For the text-containing cell, return its midpoint in (x, y) coordinate format. 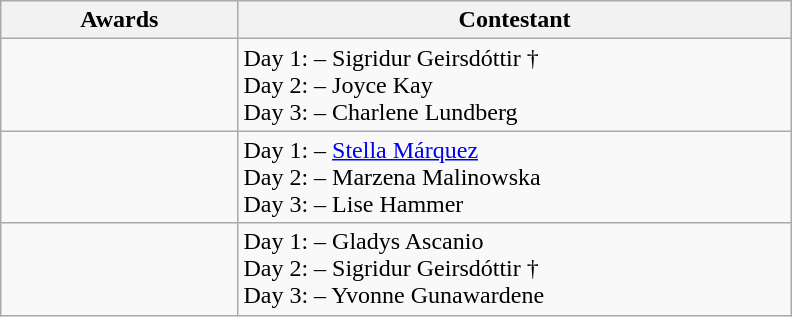
Day 1: – Stella MárquezDay 2: – Marzena MalinowskaDay 3: – Lise Hammer (514, 177)
Day 1: – Gladys AscanioDay 2: – Sigridur Geirsdóttir † Day 3: – Yvonne Gunawardene (514, 269)
Awards (120, 20)
Day 1: – Sigridur Geirsdóttir † Day 2: – Joyce KayDay 3: – Charlene Lundberg (514, 85)
Contestant (514, 20)
